Search for the cell housing the specified text and yield its [X, Y] center coordinate. 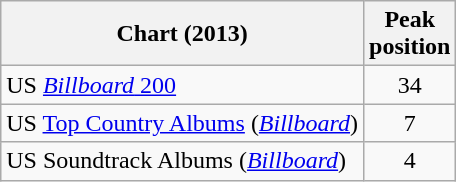
7 [410, 123]
Peakposition [410, 34]
US Top Country Albums (Billboard) [182, 123]
US Billboard 200 [182, 85]
4 [410, 161]
Chart (2013) [182, 34]
US Soundtrack Albums (Billboard) [182, 161]
34 [410, 85]
